Output the (x, y) coordinate of the center of the cell containing the given text.  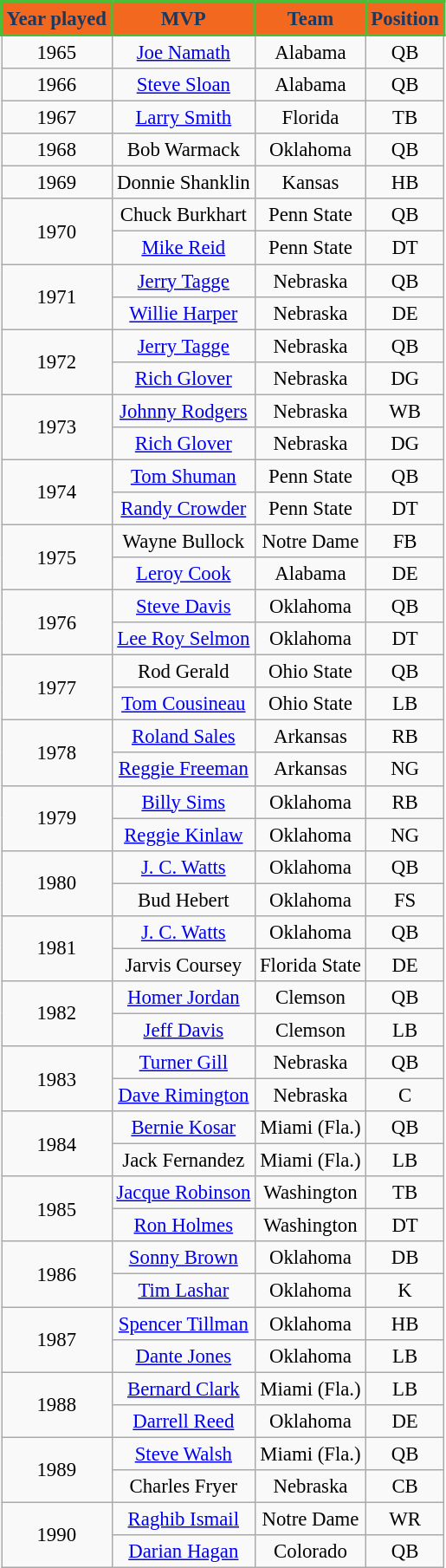
1977 (57, 688)
Randy Crowder (184, 509)
1975 (57, 556)
Larry Smith (184, 118)
K (405, 1291)
Spencer Tillman (184, 1324)
1971 (57, 296)
Roland Sales (184, 737)
1988 (57, 1404)
1989 (57, 1470)
1984 (57, 1144)
1970 (57, 232)
1972 (57, 362)
Ron Holmes (184, 1226)
1981 (57, 948)
Reggie Kinlaw (184, 835)
Jeff Davis (184, 1030)
Steve Davis (184, 607)
Wayne Bullock (184, 541)
1973 (57, 426)
Dante Jones (184, 1356)
Sonny Brown (184, 1258)
Homer Jordan (184, 998)
1968 (57, 150)
Jack Fernandez (184, 1161)
Jarvis Coursey (184, 965)
Turner Gill (184, 1063)
FB (405, 541)
Tim Lashar (184, 1291)
Dave Rimington (184, 1096)
Steve Walsh (184, 1454)
1986 (57, 1274)
1978 (57, 752)
MVP (184, 19)
Kansas (311, 183)
1974 (57, 492)
Mike Reid (184, 248)
Joe Namath (184, 52)
Chuck Burkhart (184, 216)
Team (311, 19)
1982 (57, 1014)
1976 (57, 622)
1980 (57, 882)
1983 (57, 1078)
Reggie Freeman (184, 770)
Leroy Cook (184, 574)
Willie Harper (184, 313)
Darrell Reed (184, 1421)
Bud Hebert (184, 900)
WB (405, 411)
1979 (57, 818)
C (405, 1096)
1987 (57, 1340)
Charles Fryer (184, 1487)
1967 (57, 118)
Rod Gerald (184, 672)
Tom Shuman (184, 476)
Donnie Shanklin (184, 183)
Bernard Clark (184, 1389)
Tom Cousineau (184, 704)
1965 (57, 52)
Year played (57, 19)
Florida State (311, 965)
Bernie Kosar (184, 1128)
1985 (57, 1208)
Position (405, 19)
CB (405, 1487)
1969 (57, 183)
1990 (57, 1534)
1966 (57, 85)
DB (405, 1258)
Darian Hagan (184, 1552)
WR (405, 1519)
Colorado (311, 1552)
Johnny Rodgers (184, 411)
Billy Sims (184, 802)
Jacque Robinson (184, 1193)
Florida (311, 118)
FS (405, 900)
Steve Sloan (184, 85)
Lee Roy Selmon (184, 639)
Bob Warmack (184, 150)
Raghib Ismail (184, 1519)
